Extract the [X, Y] coordinate from the center of the cell holding the provided text.  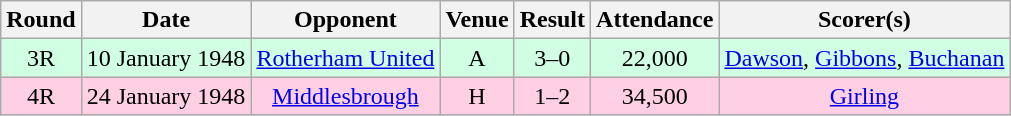
1–2 [552, 96]
Dawson, Gibbons, Buchanan [864, 58]
24 January 1948 [166, 96]
Venue [477, 20]
Middlesbrough [346, 96]
Rotherham United [346, 58]
4R [41, 96]
Opponent [346, 20]
Date [166, 20]
H [477, 96]
10 January 1948 [166, 58]
Attendance [655, 20]
Girling [864, 96]
3R [41, 58]
34,500 [655, 96]
A [477, 58]
Scorer(s) [864, 20]
3–0 [552, 58]
22,000 [655, 58]
Result [552, 20]
Round [41, 20]
